Provide the (x, y) coordinate of the cell's center where the given text is located.  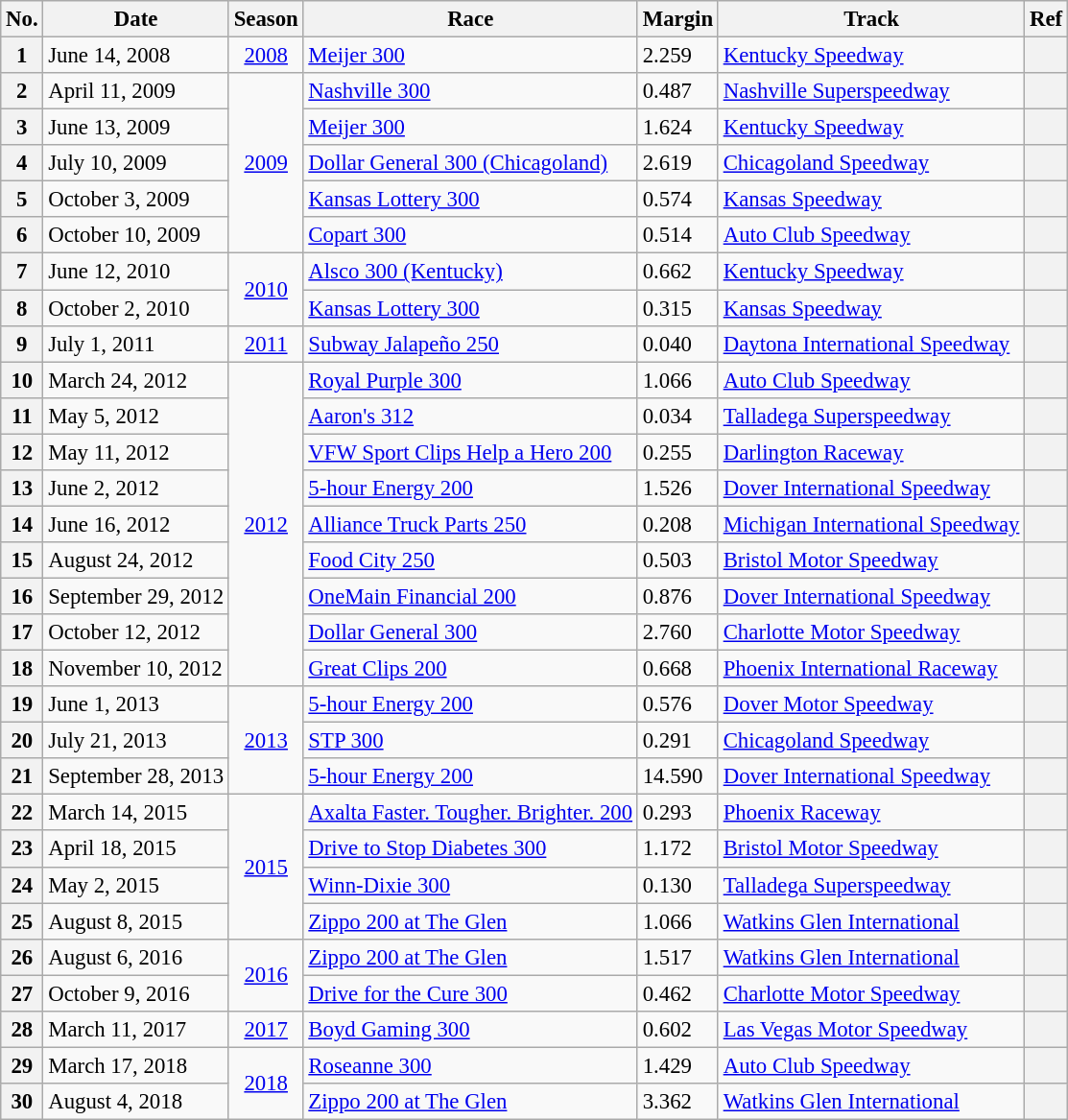
October 10, 2009 (136, 235)
16 (22, 596)
10 (22, 380)
August 4, 2018 (136, 1102)
25 (22, 921)
March 24, 2012 (136, 380)
0.503 (677, 560)
1.517 (677, 957)
1.526 (677, 489)
OneMain Financial 200 (470, 596)
28 (22, 1030)
July 1, 2011 (136, 344)
Copart 300 (470, 235)
2013 (266, 741)
1.429 (677, 1065)
March 14, 2015 (136, 813)
21 (22, 776)
27 (22, 993)
March 11, 2017 (136, 1030)
Subway Jalapeño 250 (470, 344)
23 (22, 849)
14.590 (677, 776)
2012 (266, 524)
Ref (1046, 19)
Aaron's 312 (470, 416)
0.291 (677, 741)
Margin (677, 19)
2018 (266, 1083)
15 (22, 560)
Alliance Truck Parts 250 (470, 524)
April 11, 2009 (136, 91)
2015 (266, 867)
STP 300 (470, 741)
19 (22, 704)
0.208 (677, 524)
2010 (266, 290)
22 (22, 813)
March 17, 2018 (136, 1065)
29 (22, 1065)
Date (136, 19)
June 14, 2008 (136, 56)
August 6, 2016 (136, 957)
6 (22, 235)
June 13, 2009 (136, 128)
1 (22, 56)
Michigan International Speedway (871, 524)
August 8, 2015 (136, 921)
September 29, 2012 (136, 596)
0.034 (677, 416)
November 10, 2012 (136, 669)
9 (22, 344)
VFW Sport Clips Help a Hero 200 (470, 452)
June 12, 2010 (136, 272)
Drive for the Cure 300 (470, 993)
24 (22, 885)
Las Vegas Motor Speedway (871, 1030)
26 (22, 957)
May 2, 2015 (136, 885)
11 (22, 416)
Daytona International Speedway (871, 344)
Race (470, 19)
0.130 (677, 885)
8 (22, 308)
Royal Purple 300 (470, 380)
0.293 (677, 813)
1.172 (677, 849)
Drive to Stop Diabetes 300 (470, 849)
Boyd Gaming 300 (470, 1030)
4 (22, 163)
0.662 (677, 272)
17 (22, 632)
0.576 (677, 704)
May 11, 2012 (136, 452)
October 9, 2016 (136, 993)
0.487 (677, 91)
7 (22, 272)
2 (22, 91)
0.040 (677, 344)
14 (22, 524)
0.462 (677, 993)
Roseanne 300 (470, 1065)
2.619 (677, 163)
0.668 (677, 669)
0.574 (677, 200)
0.602 (677, 1030)
2009 (266, 163)
Nashville Superspeedway (871, 91)
No. (22, 19)
20 (22, 741)
Darlington Raceway (871, 452)
0.514 (677, 235)
October 12, 2012 (136, 632)
0.315 (677, 308)
Phoenix Raceway (871, 813)
1.624 (677, 128)
August 24, 2012 (136, 560)
2.760 (677, 632)
13 (22, 489)
Dover Motor Speedway (871, 704)
2016 (266, 975)
Phoenix International Raceway (871, 669)
0.255 (677, 452)
3 (22, 128)
Dollar General 300 (470, 632)
Alsco 300 (Kentucky) (470, 272)
2011 (266, 344)
2008 (266, 56)
30 (22, 1102)
2017 (266, 1030)
Axalta Faster. Tougher. Brighter. 200 (470, 813)
May 5, 2012 (136, 416)
0.876 (677, 596)
July 10, 2009 (136, 163)
12 (22, 452)
Great Clips 200 (470, 669)
3.362 (677, 1102)
September 28, 2013 (136, 776)
October 3, 2009 (136, 200)
June 16, 2012 (136, 524)
October 2, 2010 (136, 308)
Food City 250 (470, 560)
June 1, 2013 (136, 704)
Dollar General 300 (Chicagoland) (470, 163)
April 18, 2015 (136, 849)
Track (871, 19)
Winn-Dixie 300 (470, 885)
July 21, 2013 (136, 741)
18 (22, 669)
Nashville 300 (470, 91)
2.259 (677, 56)
Season (266, 19)
June 2, 2012 (136, 489)
5 (22, 200)
